Search for the cell housing the specified text and yield its [X, Y] center coordinate. 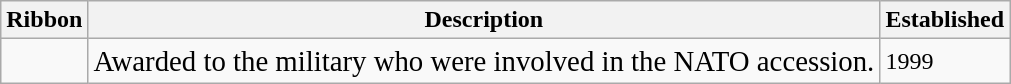
Awarded to the military who were involved in the NATO accession. [484, 61]
1999 [945, 61]
Description [484, 20]
Established [945, 20]
Ribbon [44, 20]
